Return the [X, Y] coordinate for the center point of the cell that contains the specified text.  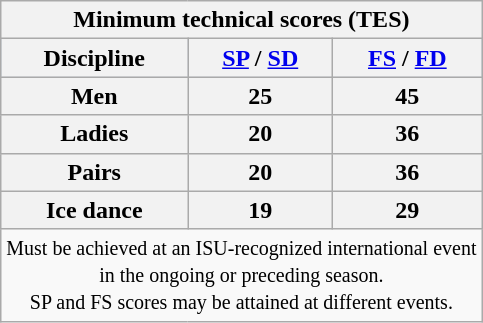
Pairs [94, 172]
45 [408, 96]
Must be achieved at an ISU-recognized international event in the ongoing or preceding season. SP and FS scores may be attained at different events. [242, 275]
25 [260, 96]
19 [260, 210]
29 [408, 210]
SP / SD [260, 58]
Ladies [94, 134]
Minimum technical scores (TES) [242, 20]
Men [94, 96]
Discipline [94, 58]
FS / FD [408, 58]
Ice dance [94, 210]
